Detect which cell encompasses the target text, then output its (x, y) center coordinate. 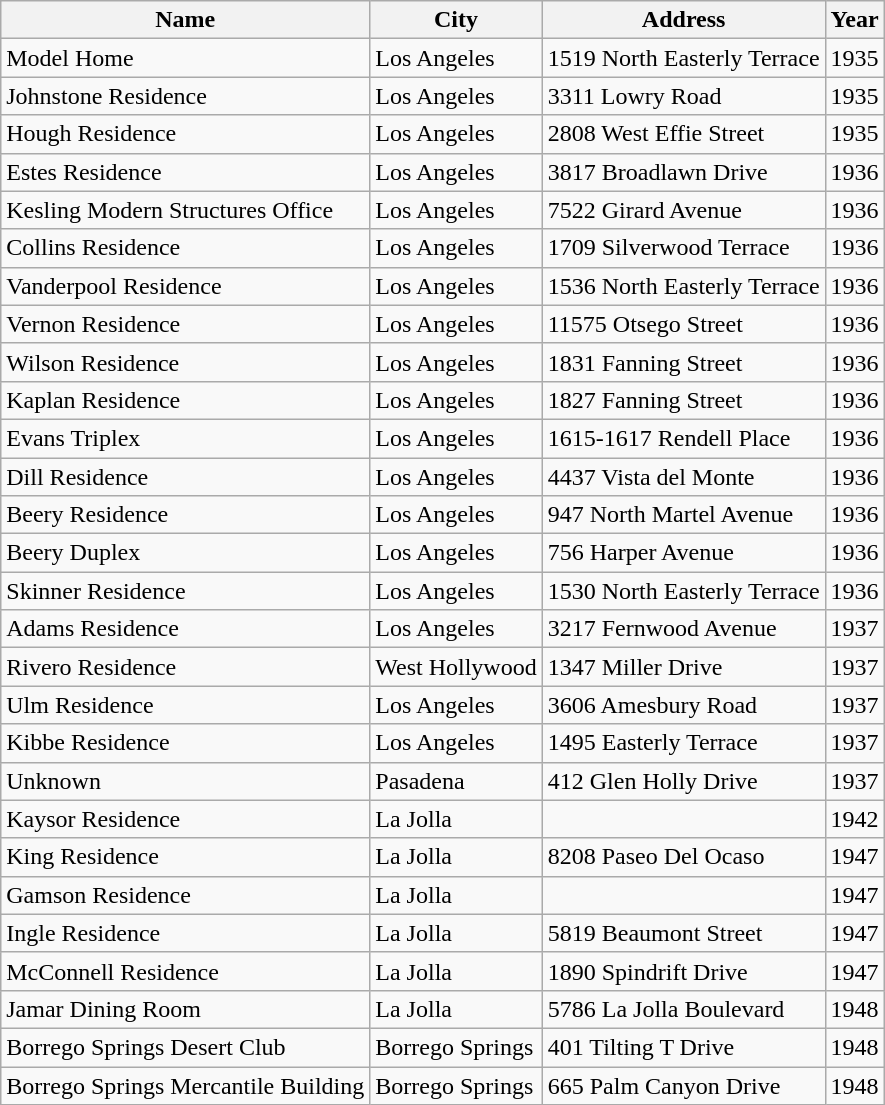
1942 (854, 819)
Ingle Residence (186, 933)
7522 Girard Avenue (684, 210)
Evans Triplex (186, 438)
1347 Miller Drive (684, 667)
11575 Otsego Street (684, 324)
Kaplan Residence (186, 400)
1615-1617 Rendell Place (684, 438)
947 North Martel Avenue (684, 515)
4437 Vista del Monte (684, 477)
Beery Residence (186, 515)
Name (186, 20)
Vanderpool Residence (186, 286)
412 Glen Holly Drive (684, 781)
3817 Broadlawn Drive (684, 172)
Beery Duplex (186, 553)
1709 Silverwood Terrace (684, 248)
West Hollywood (456, 667)
Gamson Residence (186, 895)
Estes Residence (186, 172)
Hough Residence (186, 134)
Kesling Modern Structures Office (186, 210)
1827 Fanning Street (684, 400)
1536 North Easterly Terrace (684, 286)
Ulm Residence (186, 705)
Dill Residence (186, 477)
8208 Paseo Del Ocaso (684, 857)
3606 Amesbury Road (684, 705)
Address (684, 20)
1890 Spindrift Drive (684, 971)
665 Palm Canyon Drive (684, 1085)
Wilson Residence (186, 362)
Borrego Springs Desert Club (186, 1047)
5786 La Jolla Boulevard (684, 1009)
Model Home (186, 58)
1519 North Easterly Terrace (684, 58)
Adams Residence (186, 629)
Kibbe Residence (186, 743)
Unknown (186, 781)
Borrego Springs Mercantile Building (186, 1085)
Kaysor Residence (186, 819)
Skinner Residence (186, 591)
756 Harper Avenue (684, 553)
1495 Easterly Terrace (684, 743)
Pasadena (456, 781)
Year (854, 20)
1530 North Easterly Terrace (684, 591)
Vernon Residence (186, 324)
5819 Beaumont Street (684, 933)
Rivero Residence (186, 667)
King Residence (186, 857)
3217 Fernwood Avenue (684, 629)
3311 Lowry Road (684, 96)
McConnell Residence (186, 971)
401 Tilting T Drive (684, 1047)
2808 West Effie Street (684, 134)
Jamar Dining Room (186, 1009)
1831 Fanning Street (684, 362)
Johnstone Residence (186, 96)
Collins Residence (186, 248)
City (456, 20)
